Search for the cell housing the specified text and yield its (x, y) center coordinate. 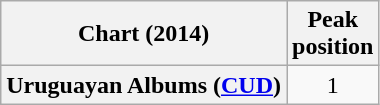
Uruguayan Albums (CUD) (144, 85)
1 (333, 85)
Peakposition (333, 34)
Chart (2014) (144, 34)
